Scan for the cell matching the given text and deliver its [X, Y] coordinate at center. 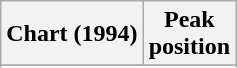
Peakposition [189, 34]
Chart (1994) [72, 34]
